Pinpoint the cell where the given text exists, returning its [X, Y] midpoint coordinate. 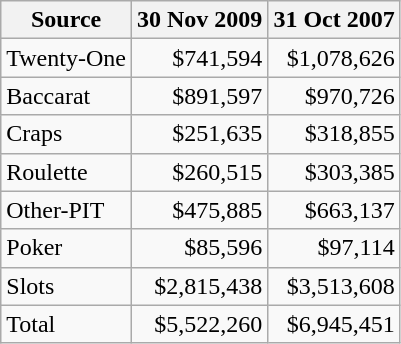
$741,594 [199, 58]
$891,597 [199, 96]
Total [66, 324]
$1,078,626 [334, 58]
$97,114 [334, 248]
$475,885 [199, 210]
Source [66, 20]
Other-PIT [66, 210]
$85,596 [199, 248]
Poker [66, 248]
Baccarat [66, 96]
$970,726 [334, 96]
$260,515 [199, 172]
$251,635 [199, 134]
$6,945,451 [334, 324]
31 Oct 2007 [334, 20]
$303,385 [334, 172]
$3,513,608 [334, 286]
Twenty-One [66, 58]
$318,855 [334, 134]
$5,522,260 [199, 324]
30 Nov 2009 [199, 20]
Slots [66, 286]
Roulette [66, 172]
$2,815,438 [199, 286]
$663,137 [334, 210]
Craps [66, 134]
